Search for the cell housing the specified text and yield its (x, y) center coordinate. 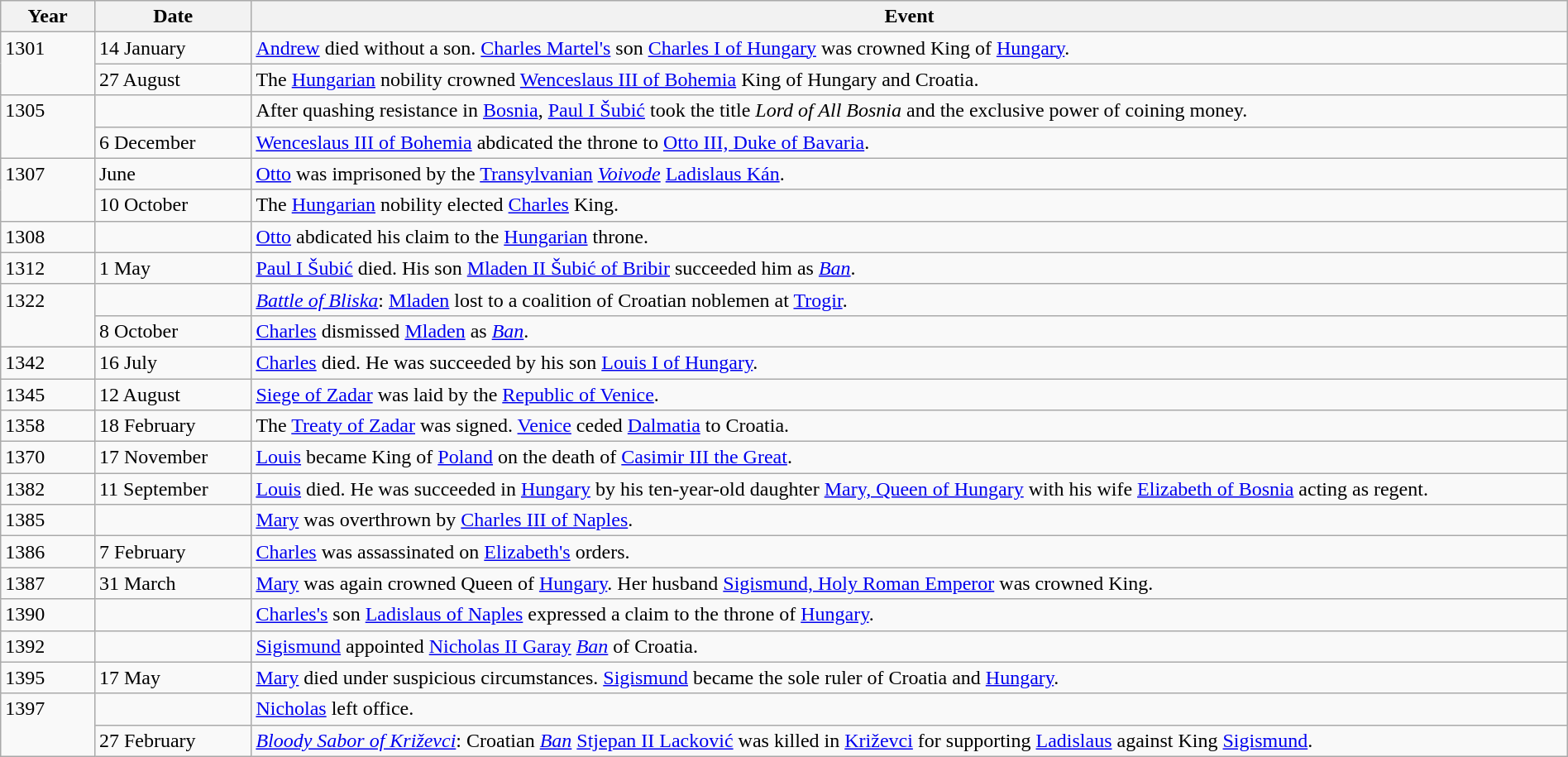
The Hungarian nobility elected Charles King. (910, 205)
Andrew died without a son. Charles Martel's son Charles I of Hungary was crowned King of Hungary. (910, 48)
Charles dismissed Mladen as Ban. (910, 331)
Louis died. He was succeeded in Hungary by his ten-year-old daughter Mary, Queen of Hungary with his wife Elizabeth of Bosnia acting as regent. (910, 489)
Wenceslaus III of Bohemia abdicated the throne to Otto III, Duke of Bavaria. (910, 142)
31 March (172, 583)
10 October (172, 205)
After quashing resistance in Bosnia, Paul I Šubić took the title Lord of All Bosnia and the exclusive power of coining money. (910, 111)
1370 (48, 458)
1390 (48, 615)
Charles died. He was succeeded by his son Louis I of Hungary. (910, 362)
1392 (48, 646)
6 December (172, 142)
1386 (48, 552)
1387 (48, 583)
Charles's son Ladislaus of Naples expressed a claim to the throne of Hungary. (910, 615)
Charles was assassinated on Elizabeth's orders. (910, 552)
Battle of Bliska: Mladen lost to a coalition of Croatian noblemen at Trogir. (910, 299)
Bloody Sabor of Križevci: Croatian Ban Stjepan II Lacković was killed in Križevci for supporting Ladislaus against King Sigismund. (910, 740)
18 February (172, 426)
Date (172, 17)
11 September (172, 489)
Louis became King of Poland on the death of Casimir III the Great. (910, 458)
1312 (48, 268)
1322 (48, 315)
Sigismund appointed Nicholas II Garay Ban of Croatia. (910, 646)
1305 (48, 127)
Otto abdicated his claim to the Hungarian throne. (910, 237)
1 May (172, 268)
1395 (48, 678)
1382 (48, 489)
Mary was overthrown by Charles III of Naples. (910, 520)
1342 (48, 362)
1345 (48, 395)
Siege of Zadar was laid by the Republic of Venice. (910, 395)
16 July (172, 362)
27 August (172, 79)
12 August (172, 395)
The Treaty of Zadar was signed. Venice ceded Dalmatia to Croatia. (910, 426)
Otto was imprisoned by the Transylvanian Voivode Ladislaus Kán. (910, 174)
8 October (172, 331)
17 November (172, 458)
June (172, 174)
1397 (48, 725)
1307 (48, 189)
1358 (48, 426)
1385 (48, 520)
27 February (172, 740)
7 February (172, 552)
The Hungarian nobility crowned Wenceslaus III of Bohemia King of Hungary and Croatia. (910, 79)
Paul I Šubić died. His son Mladen II Šubić of Bribir succeeded him as Ban. (910, 268)
17 May (172, 678)
1301 (48, 64)
Nicholas left office. (910, 709)
1308 (48, 237)
Year (48, 17)
Mary died under suspicious circumstances. Sigismund became the sole ruler of Croatia and Hungary. (910, 678)
Event (910, 17)
Mary was again crowned Queen of Hungary. Her husband Sigismund, Holy Roman Emperor was crowned King. (910, 583)
14 January (172, 48)
